Capture the cell that displays the provided text and extract its [X, Y] central coordinate. 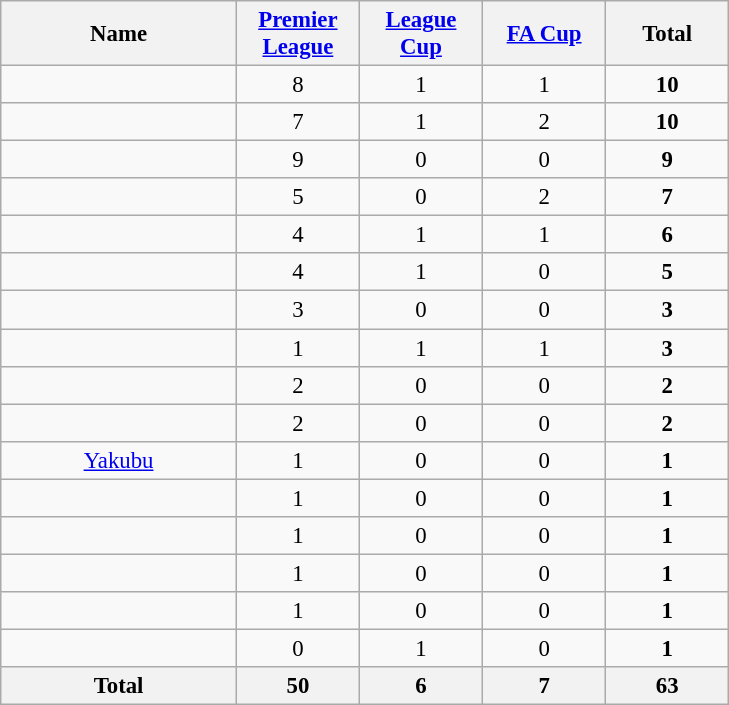
PremierLeague [298, 34]
Name [119, 34]
50 [298, 686]
63 [668, 686]
LeagueCup [420, 34]
8 [298, 85]
Yakubu [119, 460]
FA Cup [544, 34]
